Detect which cell encompasses the target text, then output its (X, Y) center coordinate. 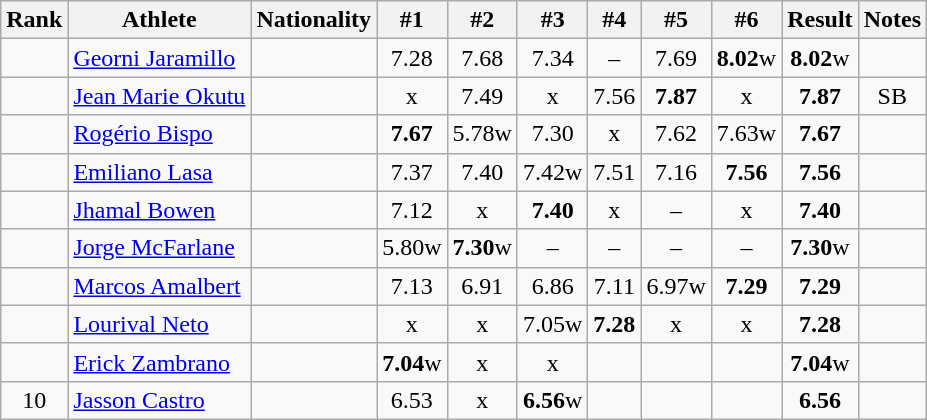
#4 (614, 20)
#5 (676, 20)
Jasson Castro (160, 400)
6.97w (676, 286)
#1 (412, 20)
Athlete (160, 20)
#2 (482, 20)
7.11 (614, 286)
Marcos Amalbert (160, 286)
7.34 (552, 58)
7.63w (746, 134)
Jorge McFarlane (160, 248)
Emiliano Lasa (160, 172)
10 (34, 400)
7.62 (676, 134)
Notes (892, 20)
Rogério Bispo (160, 134)
7.68 (482, 58)
6.53 (412, 400)
Georni Jaramillo (160, 58)
Jhamal Bowen (160, 210)
6.56 (820, 400)
Jean Marie Okutu (160, 96)
SB (892, 96)
7.37 (412, 172)
7.30 (552, 134)
Erick Zambrano (160, 362)
Lourival Neto (160, 324)
Rank (34, 20)
6.91 (482, 286)
Result (820, 20)
7.51 (614, 172)
Nationality (314, 20)
5.80w (412, 248)
7.12 (412, 210)
6.56w (552, 400)
6.86 (552, 286)
7.42w (552, 172)
7.13 (412, 286)
7.49 (482, 96)
7.69 (676, 58)
#3 (552, 20)
5.78w (482, 134)
7.05w (552, 324)
7.16 (676, 172)
#6 (746, 20)
